Capture the cell that displays the provided text and extract its [x, y] central coordinate. 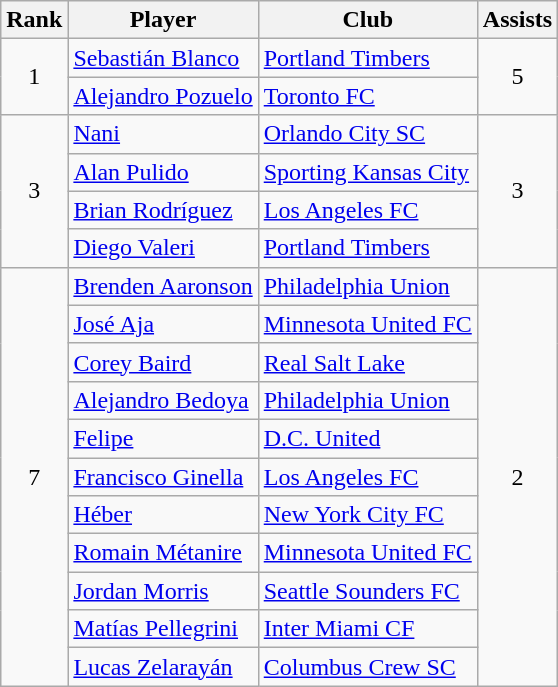
Orlando City SC [368, 134]
1 [34, 77]
Sporting Kansas City [368, 172]
Inter Miami CF [368, 629]
Matías Pellegrini [163, 629]
Sebastián Blanco [163, 58]
2 [517, 476]
Real Salt Lake [368, 362]
Brenden Aaronson [163, 286]
Diego Valeri [163, 248]
Brian Rodríguez [163, 210]
Alejandro Bedoya [163, 400]
Toronto FC [368, 96]
Romain Métanire [163, 553]
José Aja [163, 324]
Rank [34, 20]
Seattle Sounders FC [368, 591]
Felipe [163, 438]
Lucas Zelarayán [163, 667]
Columbus Crew SC [368, 667]
Club [368, 20]
New York City FC [368, 515]
Alan Pulido [163, 172]
Assists [517, 20]
Francisco Ginella [163, 477]
D.C. United [368, 438]
Alejandro Pozuelo [163, 96]
Héber [163, 515]
Corey Baird [163, 362]
7 [34, 476]
Jordan Morris [163, 591]
5 [517, 77]
Nani [163, 134]
Player [163, 20]
